Scan for the cell matching the given text and deliver its (X, Y) coordinate at center. 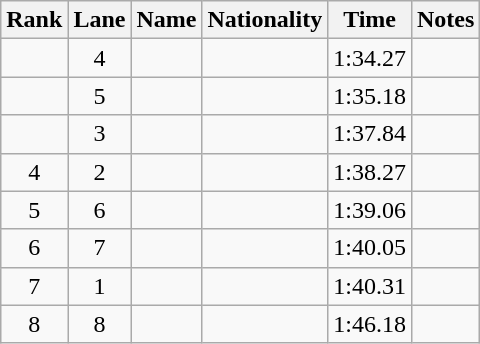
1:34.27 (370, 58)
1:40.05 (370, 248)
Time (370, 20)
Name (166, 20)
1:37.84 (370, 134)
Lane (100, 20)
1:39.06 (370, 210)
Notes (445, 20)
1:46.18 (370, 324)
1:35.18 (370, 96)
1:38.27 (370, 172)
2 (100, 172)
Rank (34, 20)
1:40.31 (370, 286)
1 (100, 286)
3 (100, 134)
Nationality (265, 20)
